Determine the [X, Y] coordinate at the center of the cell enclosing the given text.  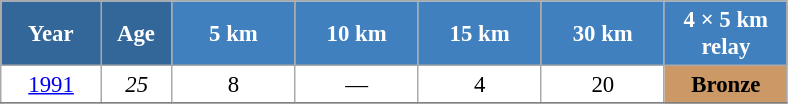
10 km [356, 34]
Age [136, 34]
4 × 5 km relay [726, 34]
15 km [480, 34]
5 km [234, 34]
25 [136, 85]
4 [480, 85]
30 km [602, 34]
Year [52, 34]
Bronze [726, 85]
20 [602, 85]
8 [234, 85]
1991 [52, 85]
— [356, 85]
